Determine the (x, y) coordinate at the center of the cell enclosing the given text.  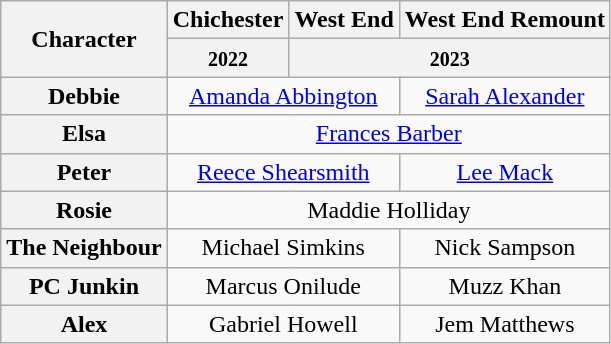
Frances Barber (388, 134)
Lee Mack (504, 172)
Elsa (84, 134)
Chichester (228, 20)
Character (84, 39)
Rosie (84, 210)
Sarah Alexander (504, 96)
Debbie (84, 96)
The Neighbour (84, 248)
Michael Simkins (283, 248)
West End Remount (504, 20)
Gabriel Howell (283, 324)
Marcus Onilude (283, 286)
Nick Sampson (504, 248)
Alex (84, 324)
West End (344, 20)
PC Junkin (84, 286)
2023 (450, 58)
Maddie Holliday (388, 210)
2022 (228, 58)
Amanda Abbington (283, 96)
Peter (84, 172)
Muzz Khan (504, 286)
Jem Matthews (504, 324)
Reece Shearsmith (283, 172)
